Extract the [X, Y] coordinate from the center of the cell holding the provided text.  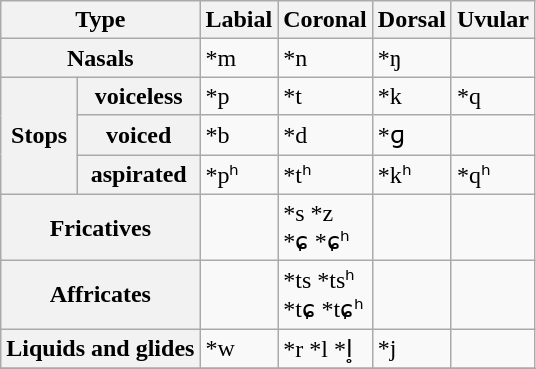
Uvular [492, 20]
Affricates [100, 295]
Liquids and glides [100, 349]
*m [239, 58]
*b [239, 135]
*kʰ [412, 174]
*ŋ [412, 58]
*ts *tsʰ *tɕ *tɕʰ [326, 295]
*q [492, 96]
voiced [138, 135]
Coronal [326, 20]
*w [239, 349]
Labial [239, 20]
Dorsal [412, 20]
*n [326, 58]
Fricatives [100, 228]
*j [412, 349]
*k [412, 96]
aspirated [138, 174]
*ɡ [412, 135]
*pʰ [239, 174]
*d [326, 135]
*s *z *ɕ *ɕʰ [326, 228]
Type [100, 20]
*tʰ [326, 174]
voiceless [138, 96]
*qʰ [492, 174]
*t [326, 96]
*p [239, 96]
Nasals [100, 58]
*r *l *l̥ [326, 349]
Stops [40, 136]
